Pinpoint the cell where the given text exists, returning its (x, y) midpoint coordinate. 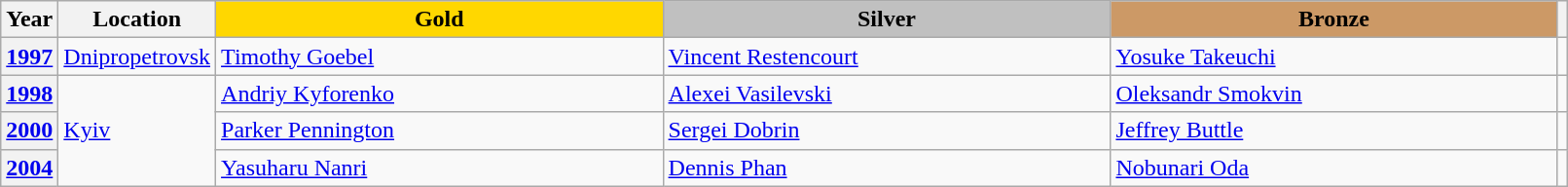
Gold (440, 19)
Yosuke Takeuchi (1333, 56)
1998 (29, 93)
Alexei Vasilevski (887, 93)
Parker Pennington (440, 131)
Oleksandr Smokvin (1333, 93)
Jeffrey Buttle (1333, 131)
Vincent Restencourt (887, 56)
Dennis Phan (887, 168)
Dnipropetrovsk (137, 56)
2004 (29, 168)
2000 (29, 131)
Andriy Kyforenko (440, 93)
Kyiv (137, 131)
Year (29, 19)
Sergei Dobrin (887, 131)
Bronze (1333, 19)
1997 (29, 56)
Nobunari Oda (1333, 168)
Timothy Goebel (440, 56)
Silver (887, 19)
Yasuharu Nanri (440, 168)
Location (137, 19)
